Scan for the cell matching the given text and deliver its [X, Y] coordinate at center. 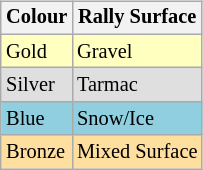
Rally Surface [137, 18]
Silver [36, 85]
Tarmac [137, 85]
Blue [36, 119]
Colour [36, 18]
Mixed Surface [137, 152]
Gravel [137, 51]
Bronze [36, 152]
Gold [36, 51]
Snow/Ice [137, 119]
